Identify which cell holds the provided text, then report its (X, Y) central coordinate. 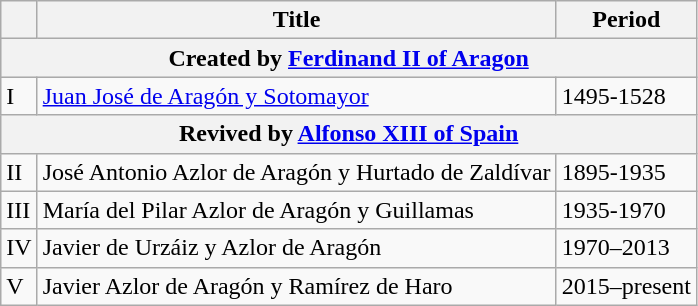
Juan José de Aragón y Sotomayor (296, 96)
1970–2013 (626, 248)
Revived by Alfonso XIII of Spain (349, 134)
José Antonio Azlor de Aragón y Hurtado de Zaldívar (296, 172)
III (19, 210)
II (19, 172)
Created by Ferdinand II of Aragon (349, 58)
1935-1970 (626, 210)
1895-1935 (626, 172)
María del Pilar Azlor de Aragón y Guillamas (296, 210)
Period (626, 20)
IV (19, 248)
Javier Azlor de Aragón y Ramírez de Haro (296, 286)
Title (296, 20)
I (19, 96)
2015–present (626, 286)
V (19, 286)
Javier de Urzáiz y Azlor de Aragón (296, 248)
1495-1528 (626, 96)
